Output the [X, Y] coordinate of the center of the cell containing the given text.  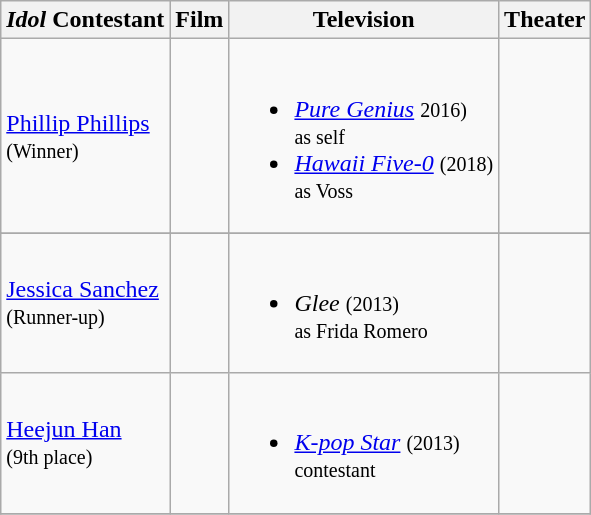
Jessica Sanchez(Runner-up) [86, 303]
Heejun Han(9th place) [86, 443]
K-pop Star (2013) contestant [364, 443]
Idol Contestant [86, 20]
Glee (2013)as Frida Romero [364, 303]
Film [200, 20]
Theater [545, 20]
Pure Genius 2016)as selfHawaii Five-0 (2018)as Voss [364, 136]
Television [364, 20]
Phillip Phillips(Winner) [86, 136]
